Capture the cell that displays the provided text and extract its (X, Y) central coordinate. 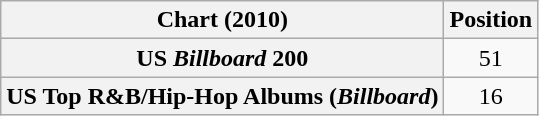
Chart (2010) (222, 20)
US Top R&B/Hip-Hop Albums (Billboard) (222, 96)
Position (491, 20)
51 (491, 58)
US Billboard 200 (222, 58)
16 (491, 96)
